For the text-containing cell, return its midpoint in (X, Y) coordinate format. 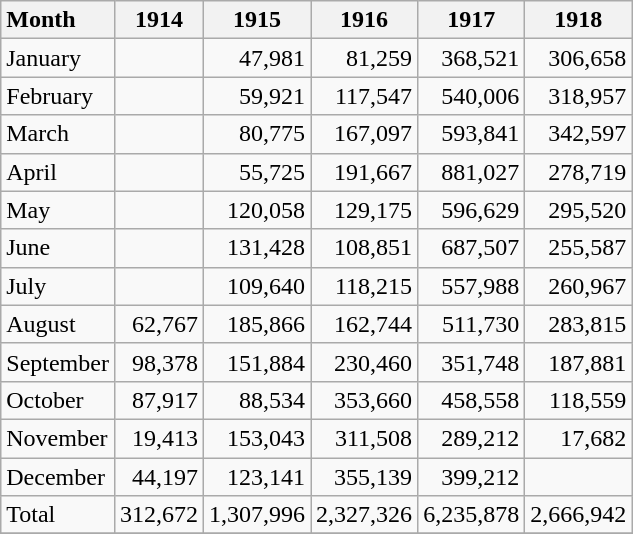
557,988 (472, 286)
129,175 (364, 210)
October (58, 400)
1917 (472, 20)
355,139 (364, 477)
47,981 (258, 58)
117,547 (364, 96)
Total (58, 515)
187,881 (578, 362)
511,730 (472, 324)
151,884 (258, 362)
153,043 (258, 438)
February (58, 96)
131,428 (258, 248)
458,558 (472, 400)
2,327,326 (364, 515)
540,006 (472, 96)
1916 (364, 20)
162,744 (364, 324)
120,058 (258, 210)
May (58, 210)
118,559 (578, 400)
283,815 (578, 324)
260,967 (578, 286)
306,658 (578, 58)
March (58, 134)
318,957 (578, 96)
185,866 (258, 324)
368,521 (472, 58)
September (58, 362)
17,682 (578, 438)
353,660 (364, 400)
108,851 (364, 248)
230,460 (364, 362)
55,725 (258, 172)
1,307,996 (258, 515)
295,520 (578, 210)
July (58, 286)
1914 (158, 20)
1918 (578, 20)
January (58, 58)
June (58, 248)
118,215 (364, 286)
44,197 (158, 477)
312,672 (158, 515)
Month (58, 20)
311,508 (364, 438)
255,587 (578, 248)
123,141 (258, 477)
278,719 (578, 172)
November (58, 438)
19,413 (158, 438)
62,767 (158, 324)
593,841 (472, 134)
399,212 (472, 477)
167,097 (364, 134)
289,212 (472, 438)
April (58, 172)
December (58, 477)
881,027 (472, 172)
88,534 (258, 400)
687,507 (472, 248)
1915 (258, 20)
342,597 (578, 134)
August (58, 324)
2,666,942 (578, 515)
596,629 (472, 210)
109,640 (258, 286)
6,235,878 (472, 515)
191,667 (364, 172)
59,921 (258, 96)
80,775 (258, 134)
87,917 (158, 400)
98,378 (158, 362)
351,748 (472, 362)
81,259 (364, 58)
